From the cell containing the given text, extract its center point as [X, Y] coordinate. 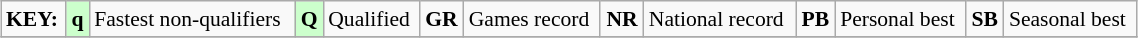
Seasonal best [1070, 19]
KEY: [34, 19]
National record [720, 19]
Qualified [371, 19]
Fastest non-qualifiers [192, 19]
q [78, 19]
GR [442, 19]
Q [309, 19]
SB [985, 19]
NR [622, 19]
Personal best [900, 19]
PB [816, 19]
Games record [532, 19]
